Output the [x, y] coordinate of the center of the cell containing the given text.  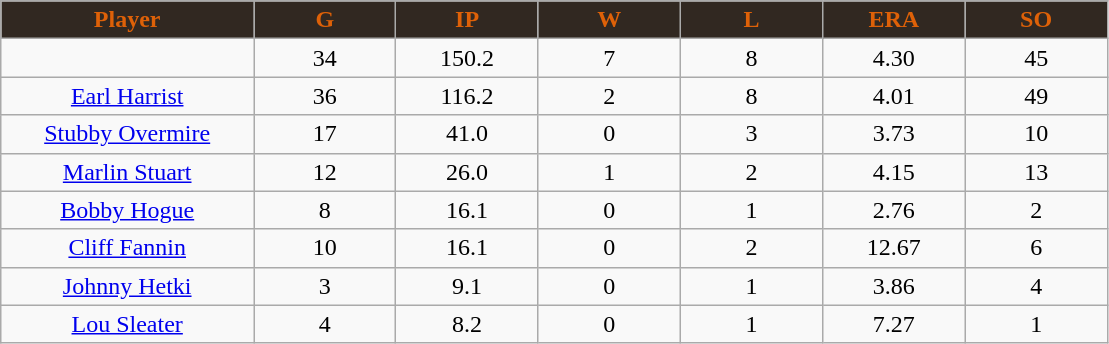
17 [325, 134]
7.27 [894, 324]
150.2 [467, 58]
SO [1036, 20]
36 [325, 96]
41.0 [467, 134]
Earl Harrist [128, 96]
G [325, 20]
26.0 [467, 172]
9.1 [467, 286]
4.01 [894, 96]
3.73 [894, 134]
12.67 [894, 248]
45 [1036, 58]
7 [609, 58]
3.86 [894, 286]
8.2 [467, 324]
49 [1036, 96]
Player [128, 20]
4.30 [894, 58]
116.2 [467, 96]
6 [1036, 248]
Bobby Hogue [128, 210]
34 [325, 58]
IP [467, 20]
Cliff Fannin [128, 248]
L [751, 20]
W [609, 20]
Marlin Stuart [128, 172]
2.76 [894, 210]
13 [1036, 172]
4.15 [894, 172]
12 [325, 172]
ERA [894, 20]
Lou Sleater [128, 324]
Johnny Hetki [128, 286]
Stubby Overmire [128, 134]
